Locate the cell with the specified text and output its [X, Y] center coordinate. 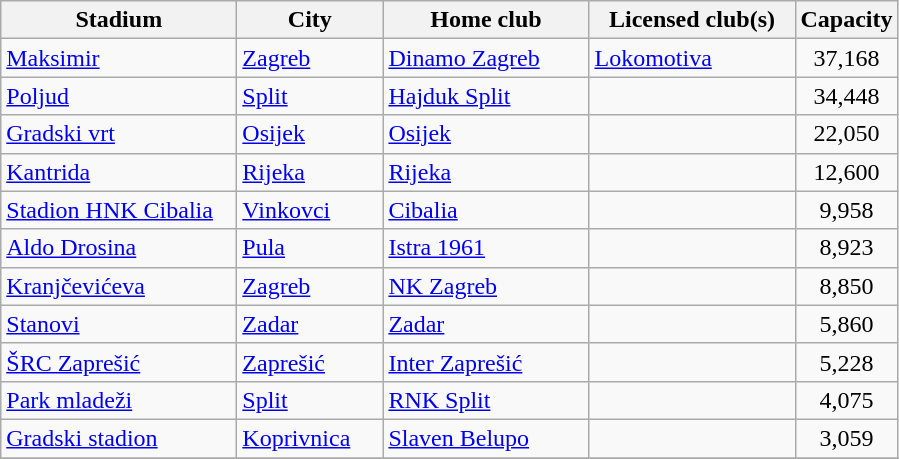
Koprivnica [310, 438]
Stadium [119, 20]
4,075 [846, 400]
Cibalia [486, 210]
Zaprešić [310, 362]
NK Zagreb [486, 286]
Vinkovci [310, 210]
8,923 [846, 248]
Home club [486, 20]
Pula [310, 248]
37,168 [846, 58]
Gradski stadion [119, 438]
8,850 [846, 286]
Aldo Drosina [119, 248]
Capacity [846, 20]
Lokomotiva [692, 58]
Slaven Belupo [486, 438]
Kranjčevićeva [119, 286]
12,600 [846, 172]
Istra 1961 [486, 248]
Stanovi [119, 324]
22,050 [846, 134]
9,958 [846, 210]
Maksimir [119, 58]
Poljud [119, 96]
Dinamo Zagreb [486, 58]
ŠRC Zaprešić [119, 362]
Gradski vrt [119, 134]
3,059 [846, 438]
5,228 [846, 362]
Inter Zaprešić [486, 362]
Licensed club(s) [692, 20]
Park mladeži [119, 400]
City [310, 20]
Kantrida [119, 172]
Hajduk Split [486, 96]
5,860 [846, 324]
RNK Split [486, 400]
Stadion HNK Cibalia [119, 210]
34,448 [846, 96]
